Provide the [x, y] coordinate of the cell's center where the given text is located.  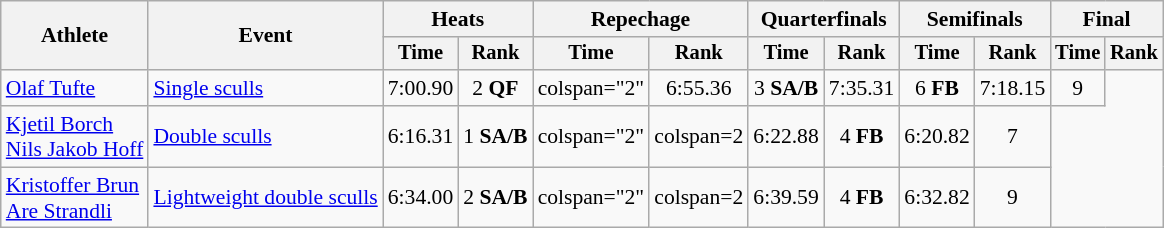
Semifinals [974, 19]
Final [1106, 19]
Athlete [75, 36]
6:55.36 [698, 88]
3 SA/B [786, 88]
Heats [458, 19]
Quarterfinals [824, 19]
Event [265, 36]
Olaf Tufte [75, 88]
Single sculls [265, 88]
6:16.31 [420, 136]
7:00.90 [420, 88]
Double sculls [265, 136]
7:35.31 [862, 88]
7 [1012, 136]
6 FB [936, 88]
6:20.82 [936, 136]
Lightweight double sculls [265, 198]
6:34.00 [420, 198]
1 SA/B [495, 136]
6:22.88 [786, 136]
Kristoffer BrunAre Strandli [75, 198]
Kjetil BorchNils Jakob Hoff [75, 136]
6:39.59 [786, 198]
Repechage [641, 19]
7:18.15 [1012, 88]
2 SA/B [495, 198]
6:32.82 [936, 198]
2 QF [495, 88]
